Return the [X, Y] coordinate for the center point of the cell that contains the specified text.  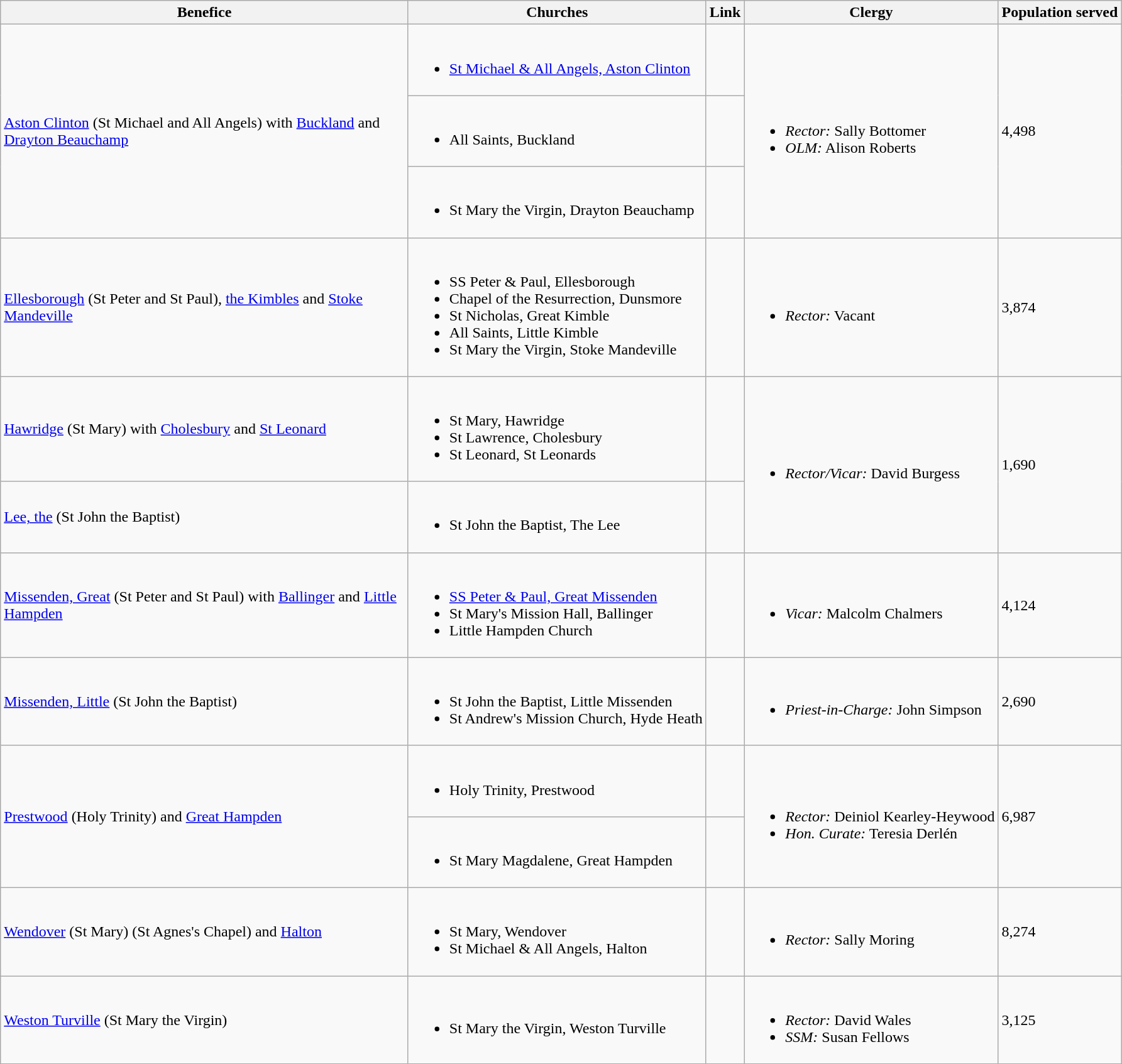
Prestwood (Holy Trinity) and Great Hampden [205, 816]
Rector: Sally Moring [871, 931]
Weston Turville (St Mary the Virgin) [205, 1019]
4,124 [1060, 605]
4,498 [1060, 131]
St Michael & All Angels, Aston Clinton [557, 60]
St Mary, WendoverSt Michael & All Angels, Halton [557, 931]
Churches [557, 13]
Rector: Vacant [871, 307]
Population served [1060, 13]
Link [725, 13]
3,874 [1060, 307]
Aston Clinton (St Michael and All Angels) with Buckland and Drayton Beauchamp [205, 131]
6,987 [1060, 816]
All Saints, Buckland [557, 131]
3,125 [1060, 1019]
2,690 [1060, 701]
Rector: David WalesSSM: Susan Fellows [871, 1019]
1,690 [1060, 464]
Holy Trinity, Prestwood [557, 781]
St Mary, HawridgeSt Lawrence, CholesburySt Leonard, St Leonards [557, 429]
St Mary the Virgin, Drayton Beauchamp [557, 202]
8,274 [1060, 931]
Priest-in-Charge: John Simpson [871, 701]
Vicar: Malcolm Chalmers [871, 605]
Clergy [871, 13]
Wendover (St Mary) (St Agnes's Chapel) and Halton [205, 931]
Hawridge (St Mary) with Cholesbury and St Leonard [205, 429]
Rector/Vicar: David Burgess [871, 464]
Lee, the (St John the Baptist) [205, 517]
Missenden, Little (St John the Baptist) [205, 701]
Rector: Sally BottomerOLM: Alison Roberts [871, 131]
Benefice [205, 13]
St John the Baptist, Little MissendenSt Andrew's Mission Church, Hyde Heath [557, 701]
Rector: Deiniol Kearley-HeywoodHon. Curate: Teresia Derlén [871, 816]
St Mary Magdalene, Great Hampden [557, 852]
St Mary the Virgin, Weston Turville [557, 1019]
Missenden, Great (St Peter and St Paul) with Ballinger and Little Hampden [205, 605]
St John the Baptist, The Lee [557, 517]
SS Peter & Paul, Great MissendenSt Mary's Mission Hall, BallingerLittle Hampden Church [557, 605]
Ellesborough (St Peter and St Paul), the Kimbles and Stoke Mandeville [205, 307]
